Provide the (X, Y) coordinate of the cell's center where the given text is located.  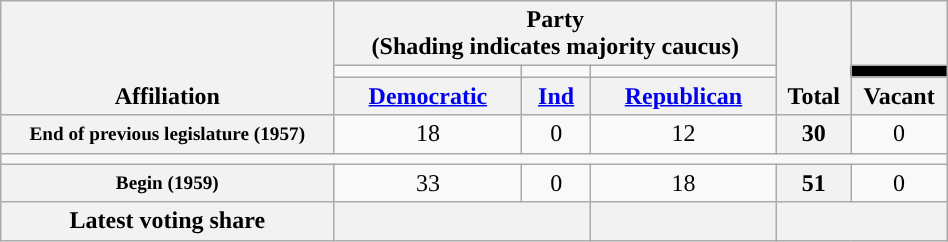
Vacant (899, 96)
Party (Shading indicates majority caucus) (556, 34)
Begin (1959) (168, 183)
33 (428, 183)
Ind (556, 96)
51 (814, 183)
30 (814, 134)
Affiliation (168, 58)
Democratic (428, 96)
Latest voting share (168, 221)
Total (814, 58)
Republican (683, 96)
End of previous legislature (1957) (168, 134)
12 (683, 134)
